Identify which cell holds the provided text, then report its [X, Y] central coordinate. 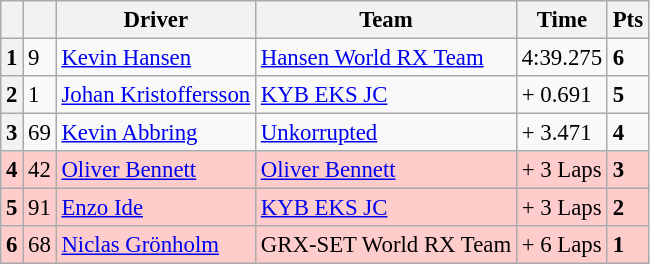
42 [40, 170]
69 [40, 133]
Niclas Grönholm [156, 245]
Driver [156, 20]
GRX-SET World RX Team [386, 245]
+ 6 Laps [562, 245]
+ 3.471 [562, 133]
Johan Kristoffersson [156, 95]
+ 0.691 [562, 95]
Kevin Abbring [156, 133]
68 [40, 245]
Time [562, 20]
Kevin Hansen [156, 58]
9 [40, 58]
Hansen World RX Team [386, 58]
Team [386, 20]
Unkorrupted [386, 133]
Pts [628, 20]
91 [40, 208]
4:39.275 [562, 58]
Enzo Ide [156, 208]
